Output the (X, Y) coordinate of the center of the cell containing the given text.  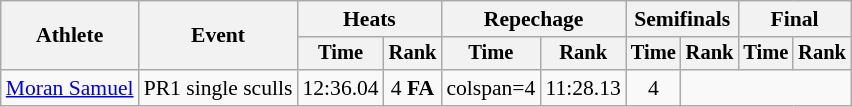
4 FA (413, 88)
Final (794, 19)
PR1 single sculls (218, 88)
Athlete (70, 36)
4 (654, 88)
12:36.04 (340, 88)
11:28.13 (582, 88)
Event (218, 36)
Heats (369, 19)
Semifinals (682, 19)
Moran Samuel (70, 88)
Repechage (534, 19)
colspan=4 (490, 88)
